Provide the (X, Y) coordinate of the cell's center where the given text is located.  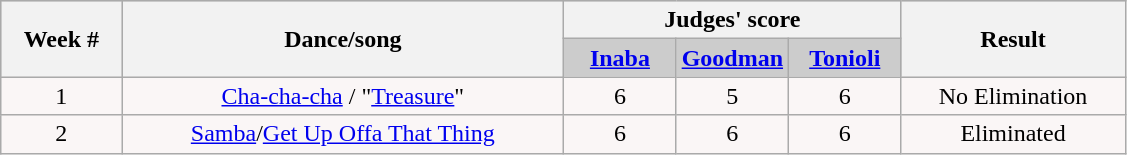
Dance/song (343, 39)
Result (1013, 39)
Week # (62, 39)
Inaba (620, 58)
1 (62, 96)
Cha-cha-cha / "Treasure" (343, 96)
5 (732, 96)
No Elimination (1013, 96)
Samba/Get Up Offa That Thing (343, 134)
Eliminated (1013, 134)
Judges' score (732, 20)
2 (62, 134)
Tonioli (845, 58)
Goodman (732, 58)
